Return [X, Y] of the center of cell containing provided text 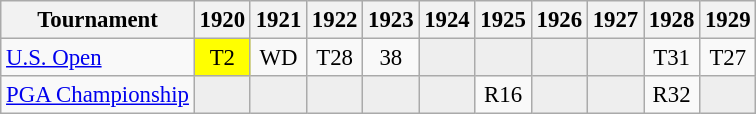
1923 [391, 20]
1924 [447, 20]
T2 [222, 58]
1927 [615, 20]
1928 [672, 20]
T27 [728, 58]
1922 [335, 20]
38 [391, 58]
R16 [503, 95]
1920 [222, 20]
Tournament [98, 20]
U.S. Open [98, 58]
PGA Championship [98, 95]
1929 [728, 20]
1926 [559, 20]
T28 [335, 58]
T31 [672, 58]
WD [278, 58]
1925 [503, 20]
1921 [278, 20]
R32 [672, 95]
